Provide the (X, Y) coordinate of the cell's center where the given text is located.  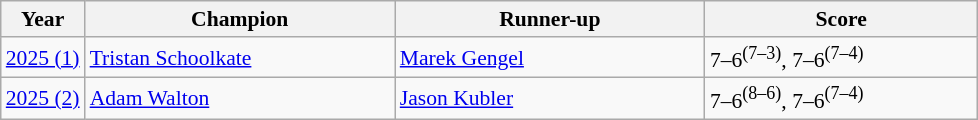
7–6(8–6), 7–6(7–4) (842, 98)
Tristan Schoolkate (240, 58)
Adam Walton (240, 98)
Jason Kubler (550, 98)
2025 (2) (43, 98)
Runner-up (550, 19)
Champion (240, 19)
Year (43, 19)
7–6(7–3), 7–6(7–4) (842, 58)
2025 (1) (43, 58)
Score (842, 19)
Marek Gengel (550, 58)
